Search for the cell housing the specified text and yield its [X, Y] center coordinate. 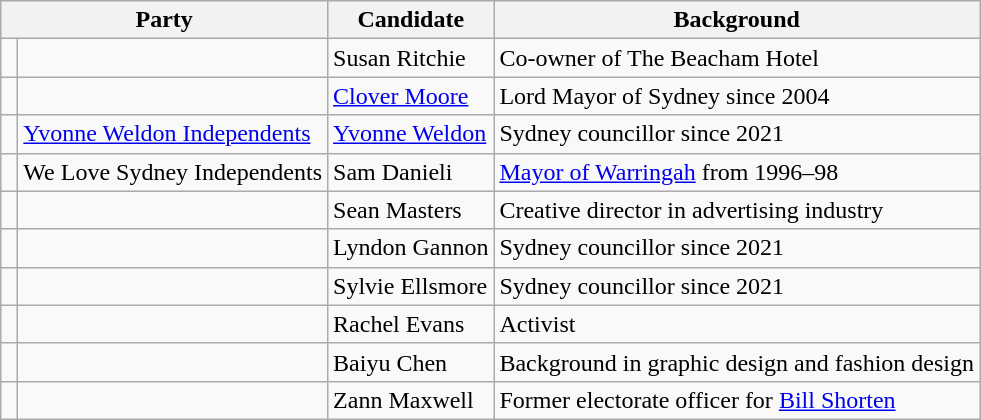
Lord Mayor of Sydney since 2004 [737, 96]
Co-owner of The Beacham Hotel [737, 58]
Lyndon Gannon [411, 248]
Rachel Evans [411, 324]
Yvonne Weldon Independents [173, 134]
Creative director in advertising industry [737, 210]
Activist [737, 324]
Baiyu Chen [411, 362]
Susan Ritchie [411, 58]
We Love Sydney Independents [173, 172]
Sylvie Ellsmore [411, 286]
Former electorate officer for Bill Shorten [737, 400]
Party [164, 20]
Mayor of Warringah from 1996–98 [737, 172]
Sam Danieli [411, 172]
Zann Maxwell [411, 400]
Sean Masters [411, 210]
Background [737, 20]
Clover Moore [411, 96]
Candidate [411, 20]
Background in graphic design and fashion design [737, 362]
Yvonne Weldon [411, 134]
